Return [x, y] of the center of cell containing provided text 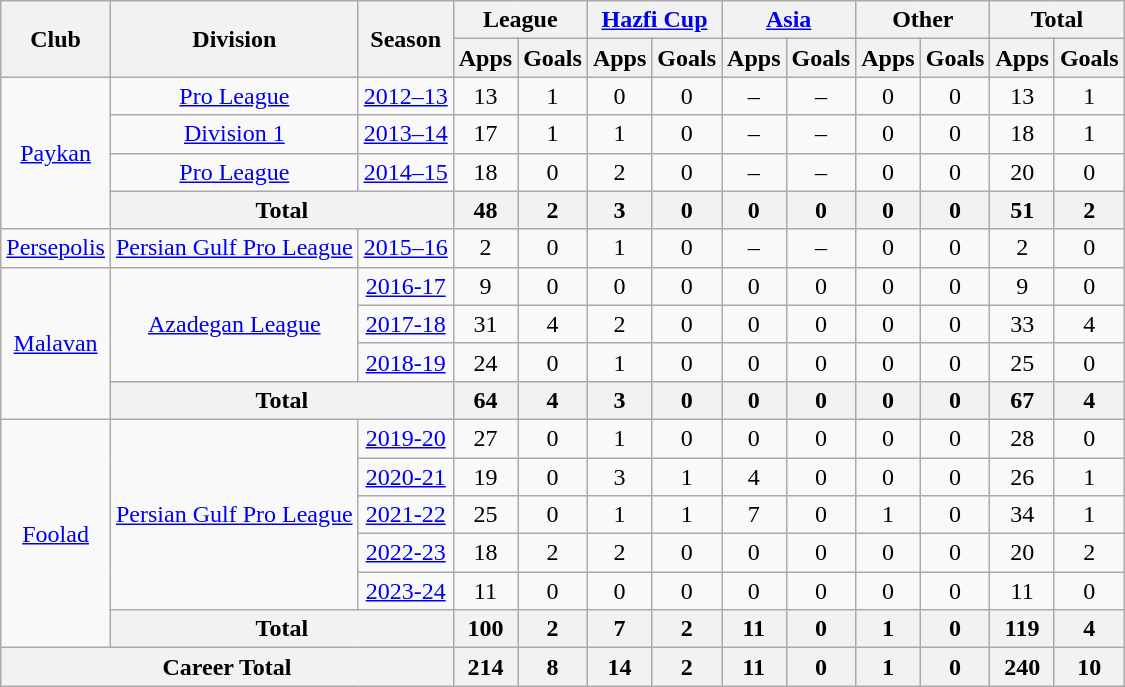
119 [1022, 629]
28 [1022, 438]
Persepolis [56, 248]
Club [56, 39]
2019-20 [406, 438]
214 [485, 667]
2016-17 [406, 286]
33 [1022, 324]
Hazfi Cup [654, 20]
51 [1022, 210]
2020-21 [406, 477]
2023-24 [406, 591]
Career Total [227, 667]
Season [406, 39]
64 [485, 400]
2015–16 [406, 248]
24 [485, 362]
26 [1022, 477]
240 [1022, 667]
17 [485, 134]
19 [485, 477]
14 [619, 667]
2013–14 [406, 134]
31 [485, 324]
48 [485, 210]
67 [1022, 400]
2021-22 [406, 515]
27 [485, 438]
Azadegan League [234, 324]
10 [1089, 667]
Other [923, 20]
2018-19 [406, 362]
Asia [789, 20]
2017-18 [406, 324]
Paykan [56, 153]
Division 1 [234, 134]
Foolad [56, 533]
2022-23 [406, 553]
League [520, 20]
Malavan [56, 343]
8 [553, 667]
34 [1022, 515]
100 [485, 629]
Division [234, 39]
2014–15 [406, 172]
2012–13 [406, 96]
